From the cell containing the given text, extract its center point as [X, Y] coordinate. 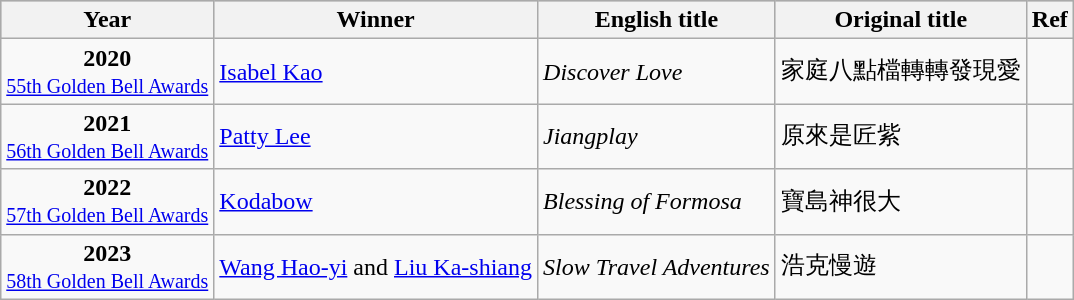
Isabel Kao [376, 72]
Slow Travel Adventures [657, 266]
寶島神很大 [900, 202]
Wang Hao-yi and Liu Ka-shiang [376, 266]
English title [657, 20]
Patty Lee [376, 136]
Blessing of Formosa [657, 202]
2020 55th Golden Bell Awards [108, 72]
Kodabow [376, 202]
2021 56th Golden Bell Awards [108, 136]
Ref [1050, 20]
Winner [376, 20]
浩克慢遊 [900, 266]
Discover Love [657, 72]
Year [108, 20]
2023 58th Golden Bell Awards [108, 266]
原來是匠紫 [900, 136]
Jiangplay [657, 136]
2022 57th Golden Bell Awards [108, 202]
Original title [900, 20]
家庭八點檔轉轉發現愛 [900, 72]
